Return [X, Y] of the center of cell containing provided text 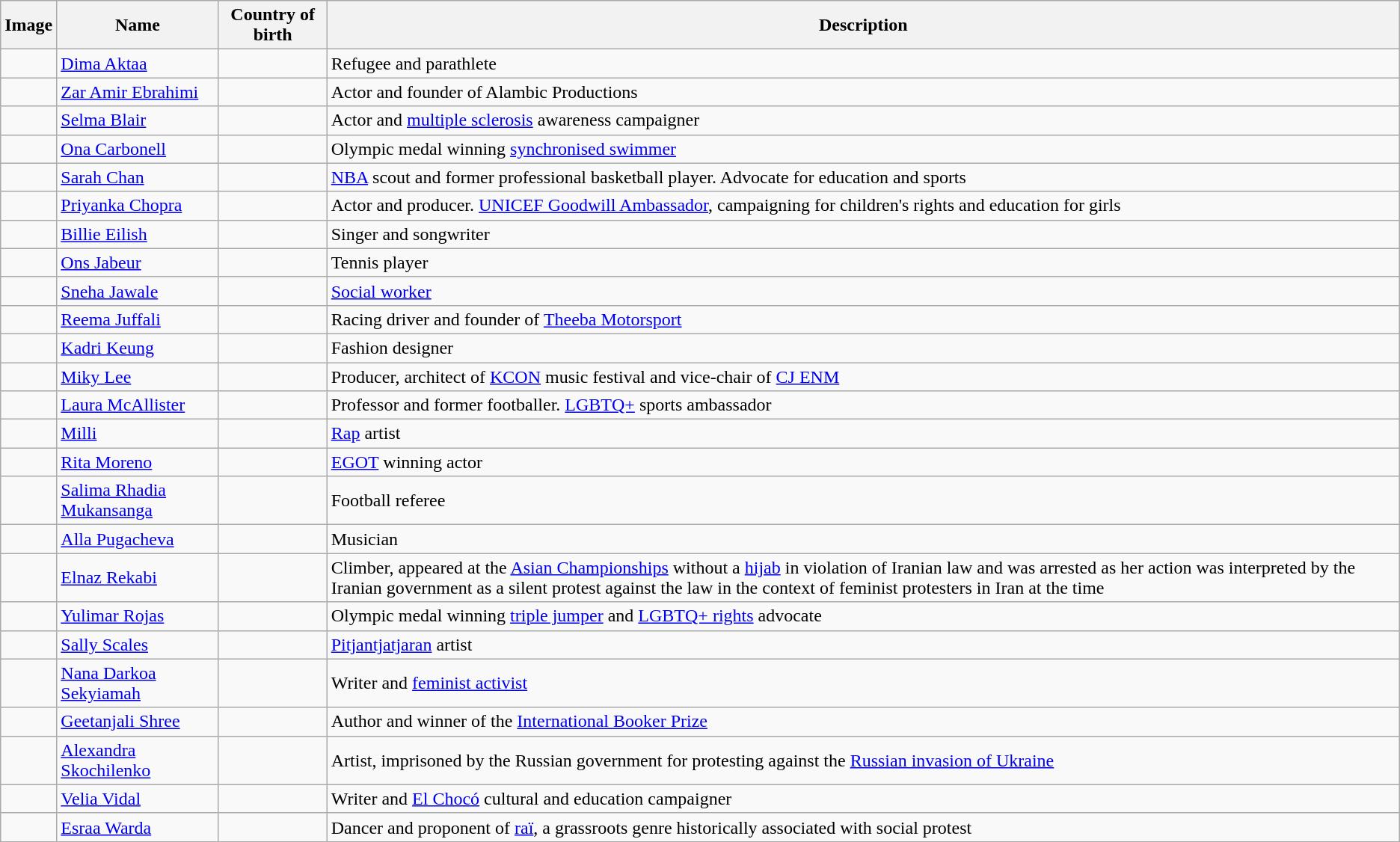
NBA scout and former professional basketball player. Advocate for education and sports [863, 177]
Nana Darkoa Sekyiamah [138, 683]
Sneha Jawale [138, 291]
Professor and former footballer. LGBTQ+ sports ambassador [863, 405]
Miky Lee [138, 376]
Sarah Chan [138, 177]
Billie Eilish [138, 234]
Rita Moreno [138, 462]
Geetanjali Shree [138, 722]
Ons Jabeur [138, 262]
Milli [138, 434]
Football referee [863, 501]
Artist, imprisoned by the Russian government for protesting against the Russian invasion of Ukraine [863, 760]
Name [138, 25]
Esraa Warda [138, 827]
Description [863, 25]
Alla Pugacheva [138, 539]
EGOT winning actor [863, 462]
Writer and feminist activist [863, 683]
Social worker [863, 291]
Kadri Keung [138, 348]
Pitjantjatjaran artist [863, 645]
Country of birth [272, 25]
Racing driver and founder of Theeba Motorsport [863, 319]
Selma Blair [138, 120]
Sally Scales [138, 645]
Rap artist [863, 434]
Velia Vidal [138, 799]
Olympic medal winning triple jumper and LGBTQ+ rights advocate [863, 616]
Refugee and parathlete [863, 64]
Priyanka Chopra [138, 206]
Yulimar Rojas [138, 616]
Fashion designer [863, 348]
Image [28, 25]
Zar Amir Ebrahimi [138, 92]
Laura McAllister [138, 405]
Singer and songwriter [863, 234]
Ona Carbonell [138, 149]
Tennis player [863, 262]
Writer and El Chocó cultural and education campaigner [863, 799]
Salima Rhadia Mukansanga [138, 501]
Actor and multiple sclerosis awareness campaigner [863, 120]
Musician [863, 539]
Elnaz Rekabi [138, 577]
Reema Juffali [138, 319]
Actor and founder of Alambic Productions [863, 92]
Author and winner of the International Booker Prize [863, 722]
Olympic medal winning synchronised swimmer [863, 149]
Dancer and proponent of raï, a grassroots genre historically associated with social protest [863, 827]
Actor and producer. UNICEF Goodwill Ambassador, campaigning for children's rights and education for girls [863, 206]
Dima Aktaa [138, 64]
Alexandra Skochilenko [138, 760]
Producer, architect of KCON music festival and vice-chair of CJ ENM [863, 376]
